Return (X, Y) of the center of cell containing provided text 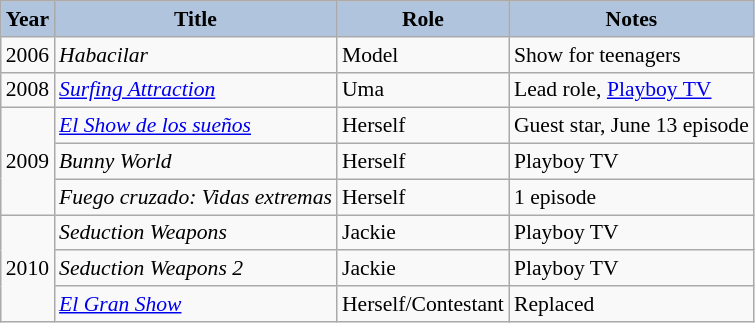
Habacilar (196, 55)
Replaced (632, 304)
2009 (28, 162)
1 episode (632, 197)
Bunny World (196, 162)
Fuego cruzado: Vidas extremas (196, 197)
2006 (28, 55)
Surfing Attraction (196, 90)
Title (196, 19)
Seduction Weapons 2 (196, 269)
Notes (632, 19)
El Show de los sueños (196, 126)
Role (423, 19)
Show for teenagers (632, 55)
Herself/Contestant (423, 304)
2008 (28, 90)
El Gran Show (196, 304)
Guest star, June 13 episode (632, 126)
Lead role, Playboy TV (632, 90)
Model (423, 55)
Seduction Weapons (196, 233)
2010 (28, 268)
Uma (423, 90)
Year (28, 19)
